Determine the (X, Y) coordinate at the center of the cell enclosing the given text.  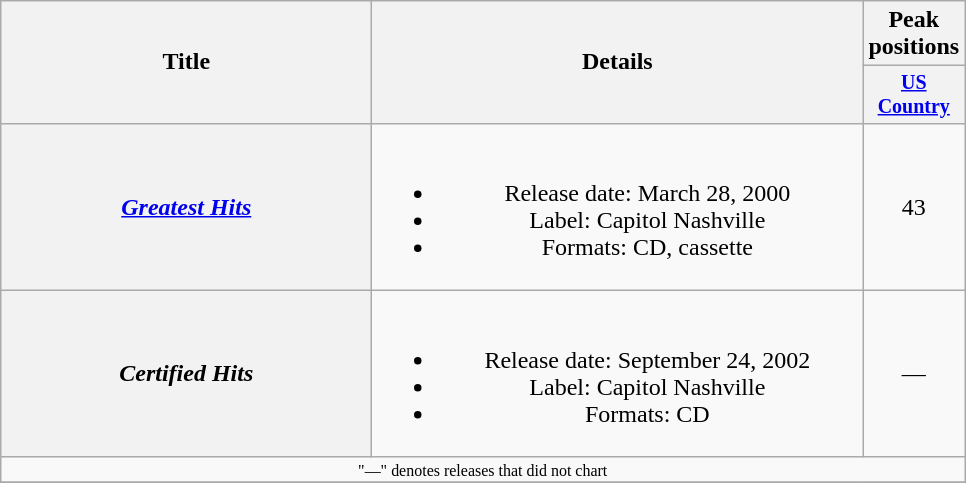
"—" denotes releases that did not chart (483, 469)
Details (618, 62)
Greatest Hits (186, 206)
Peak positions (914, 34)
Release date: March 28, 2000Label: Capitol NashvilleFormats: CD, cassette (618, 206)
US Country (914, 94)
Title (186, 62)
— (914, 374)
43 (914, 206)
Release date: September 24, 2002Label: Capitol NashvilleFormats: CD (618, 374)
Certified Hits (186, 374)
